Scan for the cell matching the given text and deliver its (x, y) coordinate at center. 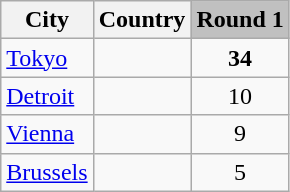
City (47, 20)
34 (240, 58)
5 (240, 172)
Round 1 (240, 20)
Brussels (47, 172)
Detroit (47, 96)
10 (240, 96)
Vienna (47, 134)
9 (240, 134)
Country (142, 20)
Tokyo (47, 58)
